Provide the (x, y) coordinate of the cell's center where the given text is located.  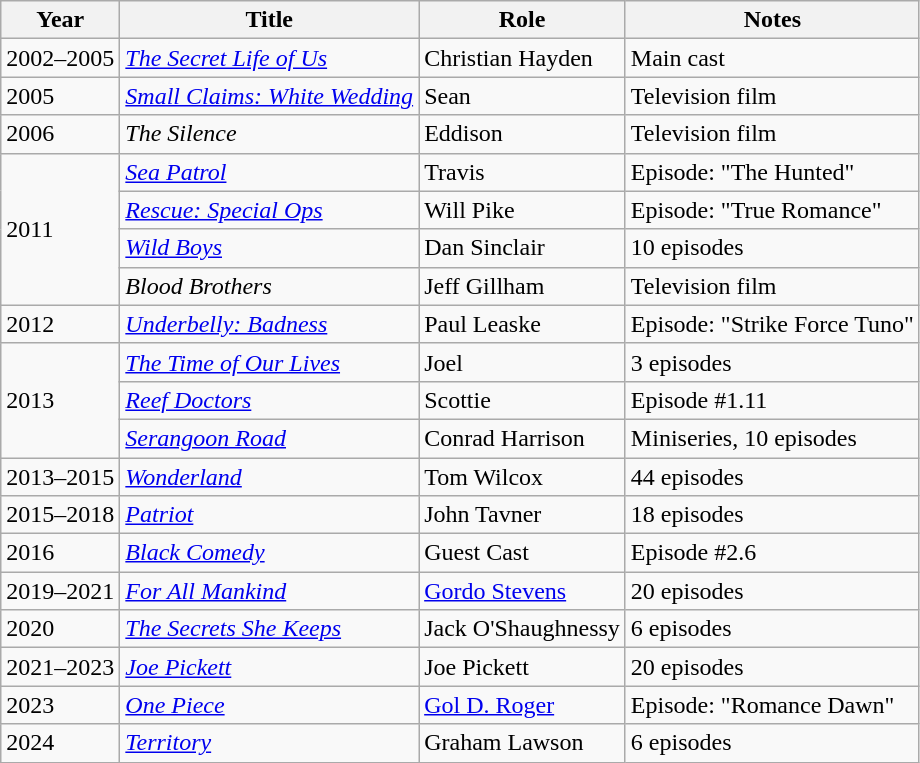
2006 (60, 134)
Travis (522, 172)
Title (270, 20)
Serangoon Road (270, 438)
Eddison (522, 134)
John Tavner (522, 515)
Tom Wilcox (522, 477)
2024 (60, 743)
Episode #1.11 (772, 400)
The Time of Our Lives (270, 362)
2015–2018 (60, 515)
Paul Leaske (522, 324)
Underbelly: Badness (270, 324)
44 episodes (772, 477)
3 episodes (772, 362)
Sea Patrol (270, 172)
Notes (772, 20)
Joel (522, 362)
Wild Boys (270, 248)
2012 (60, 324)
Black Comedy (270, 553)
Episode: "Strike Force Tuno" (772, 324)
Territory (270, 743)
2023 (60, 705)
2020 (60, 629)
One Piece (270, 705)
Jack O'Shaughnessy (522, 629)
2002–2005 (60, 58)
Role (522, 20)
The Secret Life of Us (270, 58)
Rescue: Special Ops (270, 210)
Main cast (772, 58)
Graham Lawson (522, 743)
2016 (60, 553)
Patriot (270, 515)
Scottie (522, 400)
Gordo Stevens (522, 591)
Wonderland (270, 477)
Episode #2.6 (772, 553)
Conrad Harrison (522, 438)
18 episodes (772, 515)
Christian Hayden (522, 58)
2005 (60, 96)
Small Claims: White Wedding (270, 96)
Episode: "The Hunted" (772, 172)
Reef Doctors (270, 400)
Will Pike (522, 210)
Year (60, 20)
Episode: "True Romance" (772, 210)
Sean (522, 96)
2021–2023 (60, 667)
2019–2021 (60, 591)
2013–2015 (60, 477)
Dan Sinclair (522, 248)
The Secrets She Keeps (270, 629)
Miniseries, 10 episodes (772, 438)
For All Mankind (270, 591)
2011 (60, 229)
10 episodes (772, 248)
The Silence (270, 134)
2013 (60, 400)
Jeff Gillham (522, 286)
Episode: "Romance Dawn" (772, 705)
Blood Brothers (270, 286)
Guest Cast (522, 553)
Gol D. Roger (522, 705)
